Return the (x, y) coordinate for the center point of the cell that contains the specified text.  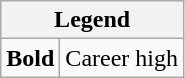
Bold (30, 58)
Career high (122, 58)
Legend (92, 20)
